Locate the cell with the specified text and output its (X, Y) center coordinate. 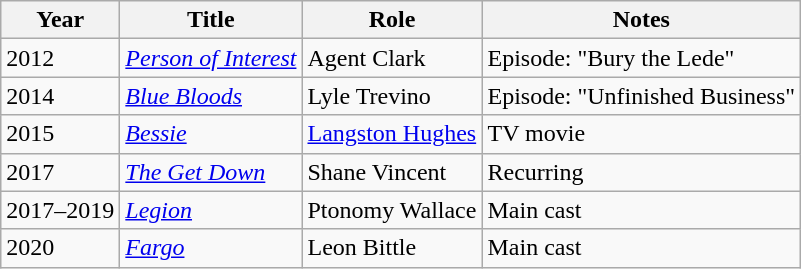
Title (211, 20)
2017–2019 (60, 210)
2015 (60, 134)
Bessie (211, 134)
Leon Bittle (392, 248)
Blue Bloods (211, 96)
Fargo (211, 248)
Year (60, 20)
Episode: "Bury the Lede" (642, 58)
Notes (642, 20)
Recurring (642, 172)
TV movie (642, 134)
Ptonomy Wallace (392, 210)
Role (392, 20)
Episode: "Unfinished Business" (642, 96)
Shane Vincent (392, 172)
2017 (60, 172)
Langston Hughes (392, 134)
Person of Interest (211, 58)
2020 (60, 248)
The Get Down (211, 172)
Agent Clark (392, 58)
Lyle Trevino (392, 96)
2014 (60, 96)
2012 (60, 58)
Legion (211, 210)
